Capture the cell that displays the provided text and extract its [X, Y] central coordinate. 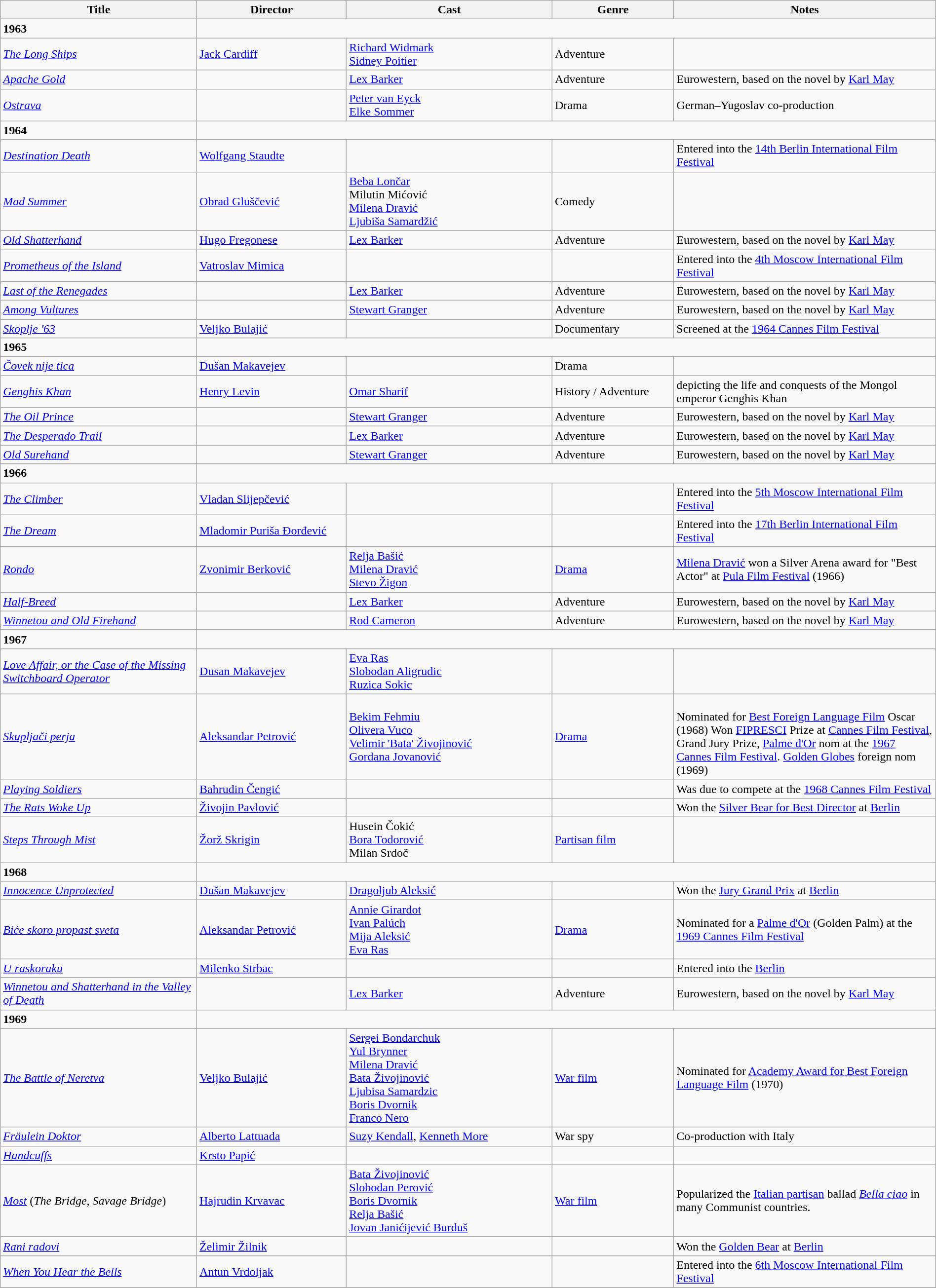
depicting the life and conquests of the Mongol emperor Genghis Khan [805, 392]
Alberto Lattuada [272, 1136]
Rani radovi [99, 1246]
Rod Cameron [449, 620]
Cast [449, 10]
Co-production with Italy [805, 1136]
War spy [613, 1136]
Apache Gold [99, 79]
Screened at the 1964 Cannes Film Festival [805, 328]
Old Surehand [99, 455]
Krsto Papić [272, 1155]
Dusan Makavejev [272, 671]
1966 [99, 473]
Won the Silver Bear for Best Director at Berlin [805, 808]
Ostrava [99, 105]
Vladan Slijepčević [272, 498]
Wolfgang Staudte [272, 156]
1968 [99, 872]
Notes [805, 10]
Partisan film [613, 840]
Steps Through Mist [99, 840]
Entered into the 4th Moscow International Film Festival [805, 265]
Entered into the 17th Berlin International Film Festival [805, 531]
The Dream [99, 531]
The Desperado Trail [99, 436]
Želimir Žilnik [272, 1246]
Rondo [99, 569]
Skupljači perja [99, 736]
Beba LončarMilutin MićovićMilena DravićLjubiša Samardžić [449, 201]
Milenko Strbac [272, 968]
Genghis Khan [99, 392]
Bahrudin Čengić [272, 789]
Antun Vrdoljak [272, 1271]
Richard WidmarkSidney Poitier [449, 54]
Destination Death [99, 156]
U raskoraku [99, 968]
Entered into the 6th Moscow International Film Festival [805, 1271]
Among Vultures [99, 309]
The Climber [99, 498]
1967 [99, 639]
Suzy Kendall, Kenneth More [449, 1136]
Sergei BondarchukYul BrynnerMilena DravićBata ŽivojinovićLjubisa SamardzicBoris DvornikFranco Nero [449, 1078]
Genre [613, 10]
Winnetou and Old Firehand [99, 620]
The Long Ships [99, 54]
Bata ŽivojinovićSlobodan PerovićBoris DvornikRelja BašićJovan Janićijević Burduš [449, 1201]
Entered into the 5th Moscow International Film Festival [805, 498]
Nominated for a Palme d'Or (Golden Palm) at the 1969 Cannes Film Festival [805, 930]
Relja BašićMilena DravićStevo Žigon [449, 569]
Obrad Gluščević [272, 201]
Popularized the Italian partisan ballad Bella ciao in many Communist countries. [805, 1201]
Winnetou and Shatterhand in the Valley of Death [99, 994]
Prometheus of the Island [99, 265]
Old Shatterhand [99, 240]
Milena Dravić won a Silver Arena award for "Best Actor" at Pula Film Festival (1966) [805, 569]
Last of the Renegades [99, 291]
Nominated for Academy Award for Best Foreign Language Film (1970) [805, 1078]
Mladomir Puriša Đorđević [272, 531]
Dragoljub Aleksić [449, 891]
Hajrudin Krvavac [272, 1201]
Innocence Unprotected [99, 891]
The Rats Woke Up [99, 808]
1963 [99, 29]
Love Affair, or the Case of the Missing Switchboard Operator [99, 671]
1964 [99, 130]
Živojin Pavlović [272, 808]
Vatroslav Mimica [272, 265]
Most (The Bridge, Savage Bridge) [99, 1201]
Bekim FehmiuOlivera VucoVelimir 'Bata' ŽivojinovićGordana Jovanović [449, 736]
Peter van EyckElke Sommer [449, 105]
Comedy [613, 201]
Entered into the 14th Berlin International Film Festival [805, 156]
The Oil Prince [99, 417]
1965 [99, 347]
Won the Golden Bear at Berlin [805, 1246]
Was due to compete at the 1968 Cannes Film Festival [805, 789]
Husein ČokićBora TodorovićMilan Srdoč [449, 840]
Playing Soldiers [99, 789]
The Battle of Neretva [99, 1078]
Half-Breed [99, 602]
Fräulein Doktor [99, 1136]
German–Yugoslav co-production [805, 105]
History / Adventure [613, 392]
Title [99, 10]
Eva RasSlobodan AligrudicRuzica Sokic [449, 671]
Annie GirardotIvan PalúchMija AleksićEva Ras [449, 930]
Mad Summer [99, 201]
When You Hear the Bells [99, 1271]
Documentary [613, 328]
Zvonimir Berković [272, 569]
Žorž Skrigin [272, 840]
Won the Jury Grand Prix at Berlin [805, 891]
Henry Levin [272, 392]
1969 [99, 1019]
Biće skoro propast sveta [99, 930]
Hugo Fregonese [272, 240]
Handcuffs [99, 1155]
Čovek nije tica [99, 366]
Omar Sharif [449, 392]
Director [272, 10]
Jack Cardiff [272, 54]
Entered into the Berlin [805, 968]
Skoplje '63 [99, 328]
